Determine the (x, y) coordinate at the center of the cell enclosing the given text.  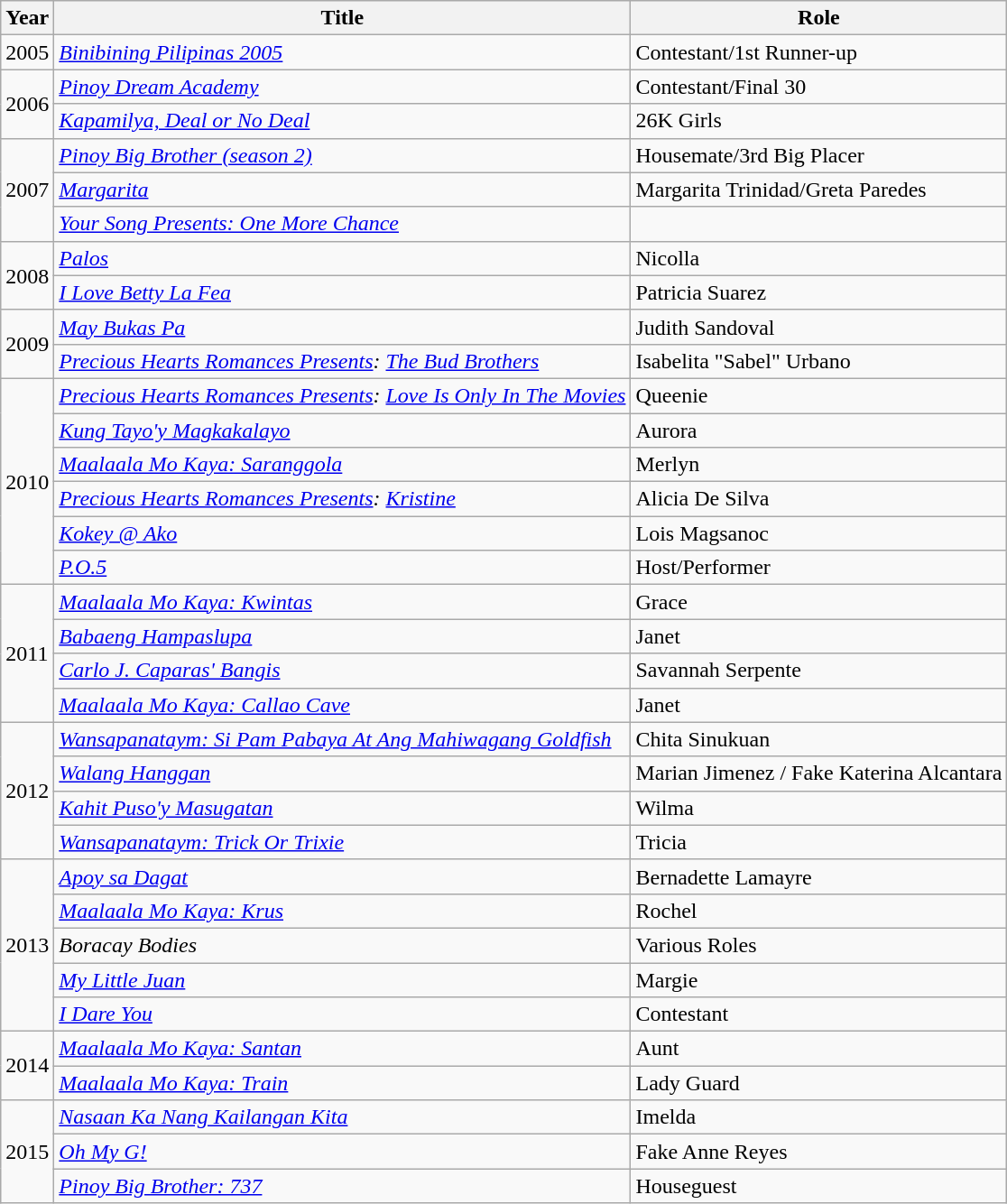
Maalaala Mo Kaya: Krus (343, 911)
2015 (27, 1152)
Savannah Serpente (819, 671)
Marian Jimenez / Fake Katerina Alcantara (819, 773)
My Little Juan (343, 979)
Imelda (819, 1117)
Rochel (819, 911)
Aurora (819, 431)
Maalaala Mo Kaya: Kwintas (343, 602)
P.O.5 (343, 568)
Kapamilya, Deal or No Deal (343, 121)
Lady Guard (819, 1083)
2014 (27, 1066)
Grace (819, 602)
Contestant (819, 1014)
May Bukas Pa (343, 327)
Boracay Bodies (343, 945)
I Dare You (343, 1014)
Nasaan Ka Nang Kailangan Kita (343, 1117)
26K Girls (819, 121)
Chita Sinukuan (819, 739)
Patricia Suarez (819, 292)
2011 (27, 653)
Housemate/3rd Big Placer (819, 155)
Carlo J. Caparas' Bangis (343, 671)
Wilma (819, 808)
Year (27, 18)
Fake Anne Reyes (819, 1152)
Maalaala Mo Kaya: Train (343, 1083)
Maalaala Mo Kaya: Saranggola (343, 465)
Aunt (819, 1049)
Oh My G! (343, 1152)
2009 (27, 344)
Houseguest (819, 1186)
2010 (27, 481)
Pinoy Dream Academy (343, 87)
Precious Hearts Romances Presents: Love Is Only In The Movies (343, 395)
2013 (27, 945)
Margie (819, 979)
2005 (27, 52)
Role (819, 18)
Precious Hearts Romances Presents: The Bud Brothers (343, 361)
Lois Magsanoc (819, 533)
Nicolla (819, 258)
Babaeng Hampaslupa (343, 636)
2006 (27, 104)
2008 (27, 275)
2012 (27, 791)
Isabelita "Sabel" Urbano (819, 361)
Your Song Presents: One More Chance (343, 224)
Queenie (819, 395)
Kung Tayo'y Magkakalayo (343, 431)
Precious Hearts Romances Presents: Kristine (343, 499)
Bernadette Lamayre (819, 876)
Maalaala Mo Kaya: Callao Cave (343, 705)
Contestant/1st Runner-up (819, 52)
Margarita Trinidad/Greta Paredes (819, 190)
Various Roles (819, 945)
Apoy sa Dagat (343, 876)
Wansapanataym: Trick Or Trixie (343, 842)
Walang Hanggan (343, 773)
Merlyn (819, 465)
Alicia De Silva (819, 499)
Palos (343, 258)
Wansapanataym: Si Pam Pabaya At Ang Mahiwagang Goldfish (343, 739)
Title (343, 18)
Judith Sandoval (819, 327)
Contestant/Final 30 (819, 87)
Host/Performer (819, 568)
Margarita (343, 190)
Pinoy Big Brother: 737 (343, 1186)
Kahit Puso'y Masugatan (343, 808)
Tricia (819, 842)
Pinoy Big Brother (season 2) (343, 155)
Binibining Pilipinas 2005 (343, 52)
I Love Betty La Fea (343, 292)
2007 (27, 190)
Maalaala Mo Kaya: Santan (343, 1049)
Kokey @ Ako (343, 533)
